Output the (x, y) coordinate of the center of the cell containing the given text.  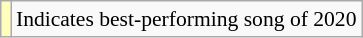
Indicates best-performing song of 2020 (186, 19)
